Search for the cell housing the specified text and yield its [x, y] center coordinate. 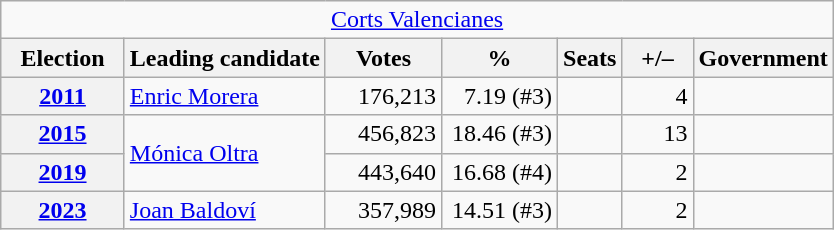
Leading candidate [224, 58]
7.19 (#3) [499, 96]
456,823 [383, 134]
Election [63, 58]
Seats [590, 58]
2019 [63, 172]
Joan Baldoví [224, 210]
14.51 (#3) [499, 210]
2023 [63, 210]
Corts Valencianes [418, 20]
Enric Morera [224, 96]
18.46 (#3) [499, 134]
2011 [63, 96]
16.68 (#4) [499, 172]
4 [658, 96]
Government [763, 58]
Votes [383, 58]
357,989 [383, 210]
2015 [63, 134]
176,213 [383, 96]
13 [658, 134]
Mónica Oltra [224, 153]
+/– [658, 58]
% [499, 58]
443,640 [383, 172]
